Pinpoint the cell where the given text exists, returning its [x, y] midpoint coordinate. 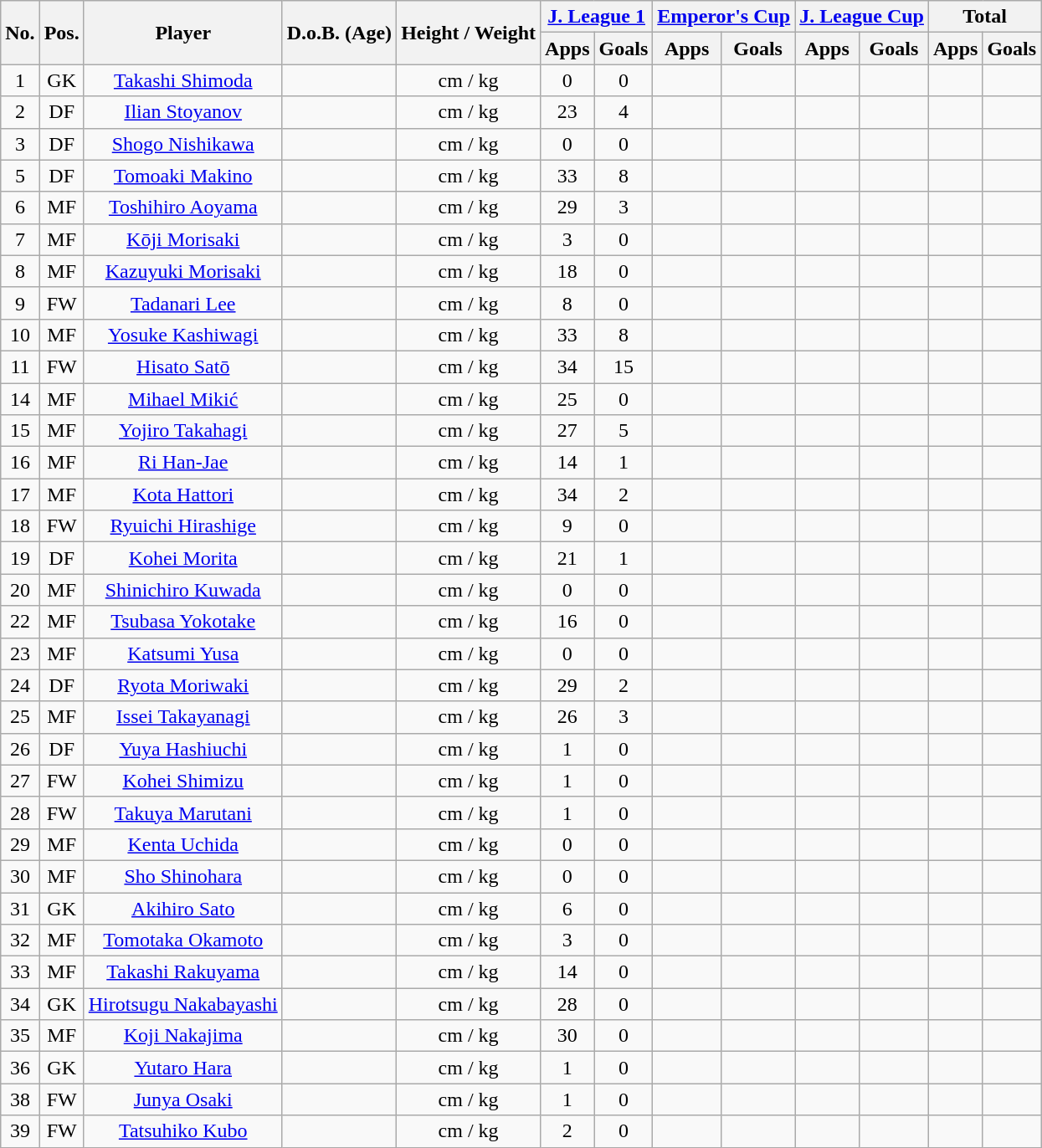
Sho Shinohara [182, 876]
Junya Osaki [182, 1099]
35 [20, 1036]
21 [567, 558]
4 [624, 112]
Hirotsugu Nakabayashi [182, 1004]
Shinichiro Kuwada [182, 590]
Player [182, 33]
Kenta Uchida [182, 844]
Tadanari Lee [182, 303]
Takashi Shimoda [182, 80]
Total [984, 17]
11 [20, 366]
32 [20, 940]
Pos. [62, 33]
20 [20, 590]
31 [20, 908]
Takuya Marutani [182, 812]
22 [20, 622]
Yuya Hashiuchi [182, 749]
7 [20, 239]
Kōji Morisaki [182, 239]
Ri Han-Jae [182, 463]
Mihael Mikić [182, 399]
No. [20, 33]
Tomoaki Makino [182, 176]
Issei Takayanagi [182, 717]
36 [20, 1068]
Akihiro Sato [182, 908]
Yojiro Takahagi [182, 431]
D.o.B. (Age) [339, 33]
Koji Nakajima [182, 1036]
Kohei Morita [182, 558]
Kohei Shimizu [182, 781]
Tsubasa Yokotake [182, 622]
Hisato Satō [182, 366]
10 [20, 335]
Takashi Rakuyama [182, 972]
Yutaro Hara [182, 1068]
Shogo Nishikawa [182, 144]
J. League 1 [597, 17]
Toshihiro Aoyama [182, 208]
Tatsuhiko Kubo [182, 1131]
Ryota Moriwaki [182, 685]
Yosuke Kashiwagi [182, 335]
19 [20, 558]
Kota Hattori [182, 495]
Ilian Stoyanov [182, 112]
Ryuichi Hirashige [182, 526]
Emperor's Cup [724, 17]
Katsumi Yusa [182, 653]
J. League Cup [862, 17]
24 [20, 685]
38 [20, 1099]
39 [20, 1131]
Kazuyuki Morisaki [182, 271]
Tomotaka Okamoto [182, 940]
17 [20, 495]
Height / Weight [469, 33]
